Scan for the cell matching the given text and deliver its [X, Y] coordinate at center. 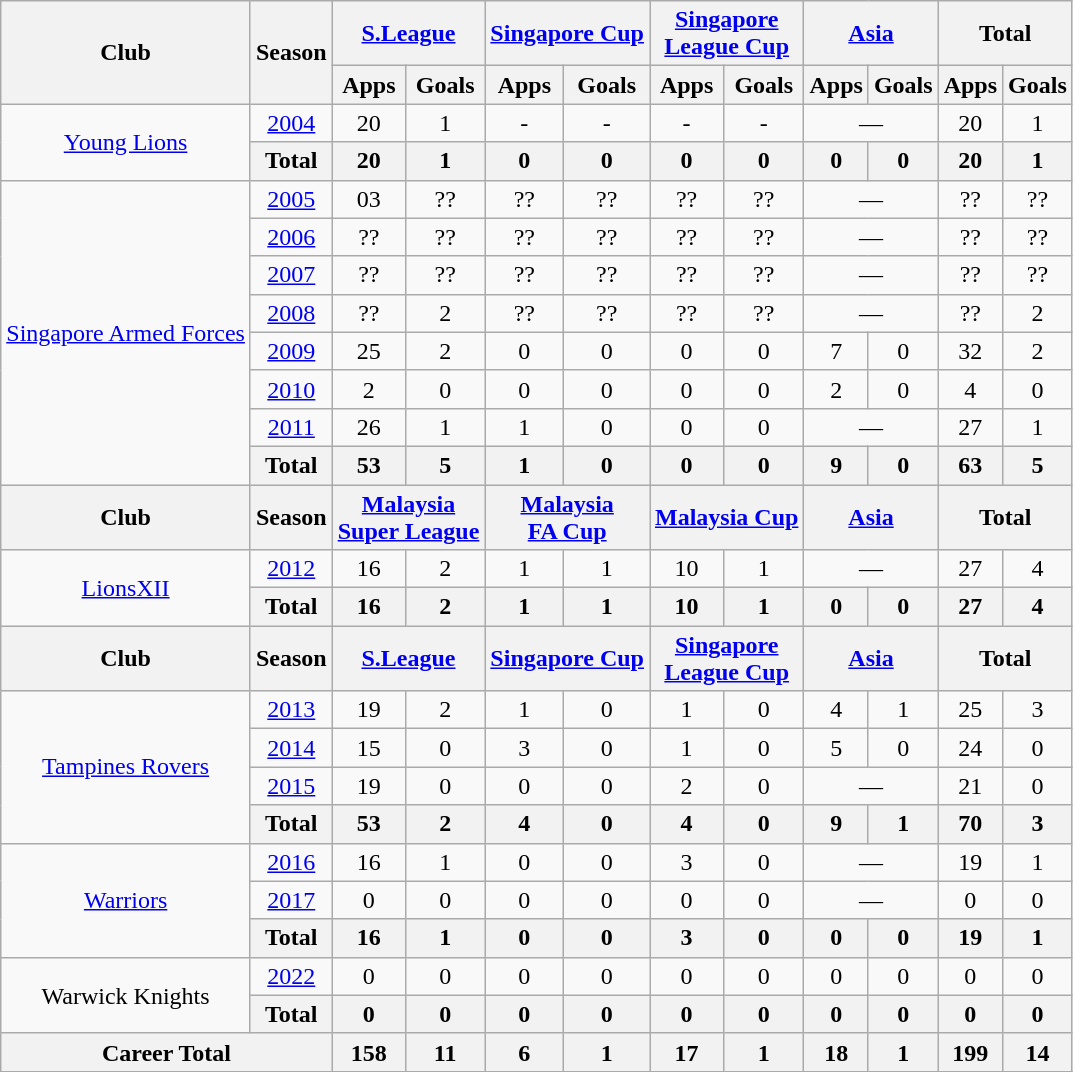
Warriors [126, 900]
2017 [291, 900]
2011 [291, 427]
Career Total [166, 1052]
6 [524, 1052]
15 [368, 748]
21 [970, 786]
2015 [291, 786]
199 [970, 1052]
7 [836, 351]
2008 [291, 313]
2005 [291, 199]
14 [1038, 1052]
2016 [291, 862]
2004 [291, 123]
2007 [291, 275]
2013 [291, 710]
Tampines Rovers [126, 767]
Warwick Knights [126, 995]
2014 [291, 748]
18 [836, 1052]
32 [970, 351]
11 [444, 1052]
158 [368, 1052]
70 [970, 824]
17 [687, 1052]
03 [368, 199]
2012 [291, 569]
2022 [291, 976]
24 [970, 748]
63 [970, 465]
2010 [291, 389]
LionsXII [126, 588]
Malaysia Cup [727, 516]
MalaysiaFA Cup [568, 516]
Singapore Armed Forces [126, 332]
2009 [291, 351]
26 [368, 427]
MalaysiaSuper League [408, 516]
Young Lions [126, 142]
2006 [291, 237]
